Capture the cell that displays the provided text and extract its (X, Y) central coordinate. 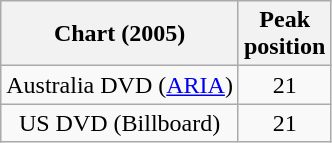
Australia DVD (ARIA) (120, 85)
Chart (2005) (120, 34)
US DVD (Billboard) (120, 123)
Peak position (284, 34)
